Extract the (x, y) coordinate from the center of the cell holding the provided text.  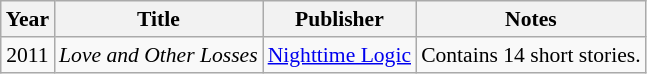
Love and Other Losses (158, 55)
2011 (28, 55)
Publisher (340, 19)
Contains 14 short stories. (531, 55)
Nighttime Logic (340, 55)
Notes (531, 19)
Title (158, 19)
Year (28, 19)
